For the text-containing cell, return its midpoint in (x, y) coordinate format. 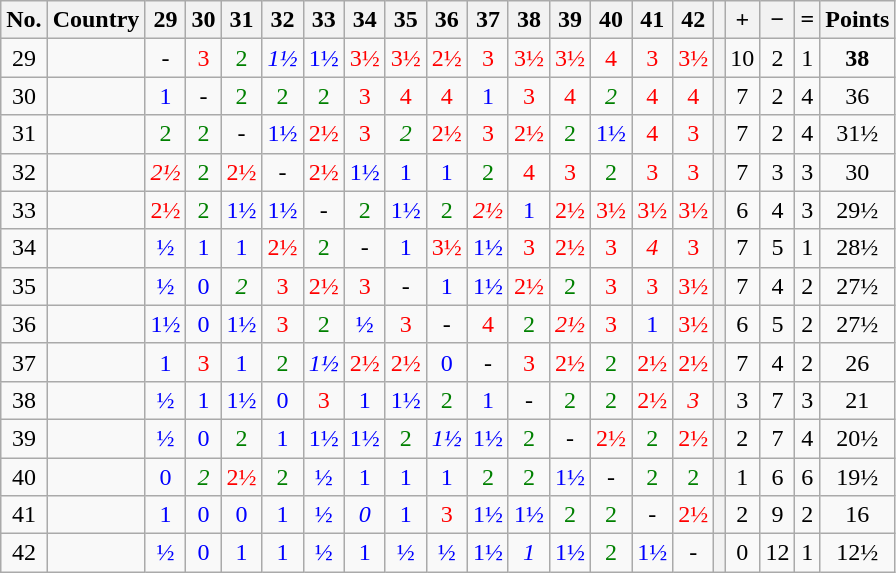
16 (858, 515)
Country (96, 20)
28½ (858, 248)
+ (742, 20)
= (808, 20)
12½ (858, 553)
26 (858, 362)
21 (858, 400)
19½ (858, 477)
29½ (858, 210)
− (778, 20)
31½ (858, 134)
9 (778, 515)
No. (24, 20)
10 (742, 58)
20½ (858, 438)
Points (858, 20)
12 (778, 553)
